Capture the cell that displays the provided text and extract its [x, y] central coordinate. 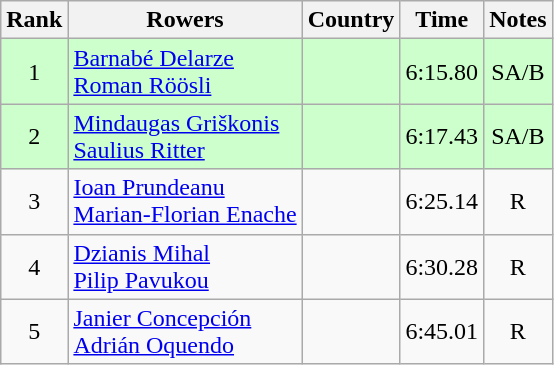
2 [34, 136]
Country [351, 20]
4 [34, 266]
Janier ConcepciónAdrián Oquendo [185, 332]
Barnabé DelarzeRoman Röösli [185, 72]
6:45.01 [442, 332]
Rowers [185, 20]
6:17.43 [442, 136]
Time [442, 20]
1 [34, 72]
6:15.80 [442, 72]
6:30.28 [442, 266]
6:25.14 [442, 202]
Ioan PrundeanuMarian-Florian Enache [185, 202]
5 [34, 332]
Dzianis MihalPilip Pavukou [185, 266]
3 [34, 202]
Mindaugas GriškonisSaulius Ritter [185, 136]
Rank [34, 20]
Notes [518, 20]
